Search for the cell housing the specified text and yield its (x, y) center coordinate. 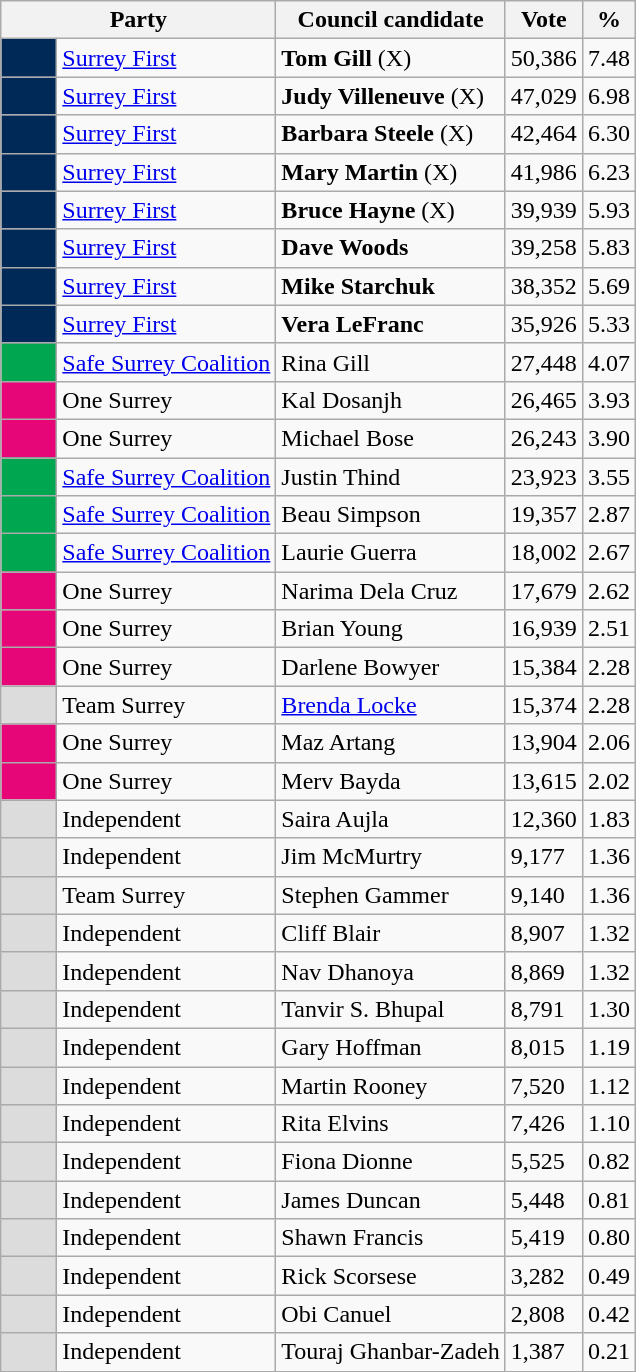
Party (138, 20)
0.42 (608, 1314)
0.81 (608, 1200)
8,791 (544, 1009)
39,939 (544, 210)
Kal Dosanjh (390, 400)
Tom Gill (X) (390, 58)
Beau Simpson (390, 515)
8,869 (544, 971)
Tanvir S. Bhupal (390, 1009)
2.51 (608, 629)
8,015 (544, 1047)
26,243 (544, 438)
1.12 (608, 1085)
1.30 (608, 1009)
Brian Young (390, 629)
5.93 (608, 210)
5,525 (544, 1162)
Brenda Locke (390, 705)
19,357 (544, 515)
41,986 (544, 172)
0.80 (608, 1238)
3.55 (608, 477)
Michael Bose (390, 438)
Cliff Blair (390, 933)
4.07 (608, 362)
Maz Artang (390, 743)
Darlene Bowyer (390, 667)
Rick Scorsese (390, 1276)
26,465 (544, 400)
James Duncan (390, 1200)
Rina Gill (390, 362)
18,002 (544, 553)
Narima Dela Cruz (390, 591)
16,939 (544, 629)
15,374 (544, 705)
8,907 (544, 933)
15,384 (544, 667)
3.90 (608, 438)
Vera LeFranc (390, 324)
9,140 (544, 895)
0.49 (608, 1276)
Dave Woods (390, 248)
Merv Bayda (390, 781)
9,177 (544, 857)
5.33 (608, 324)
Jim McMurtry (390, 857)
Martin Rooney (390, 1085)
1.83 (608, 819)
Barbara Steele (X) (390, 134)
6.98 (608, 96)
42,464 (544, 134)
50,386 (544, 58)
1,387 (544, 1352)
Council candidate (390, 20)
Shawn Francis (390, 1238)
Stephen Gammer (390, 895)
6.30 (608, 134)
3,282 (544, 1276)
Saira Aujla (390, 819)
7.48 (608, 58)
Laurie Guerra (390, 553)
3.93 (608, 400)
2.02 (608, 781)
Rita Elvins (390, 1124)
23,923 (544, 477)
2.06 (608, 743)
Gary Hoffman (390, 1047)
2.87 (608, 515)
5.83 (608, 248)
Obi Canuel (390, 1314)
Mike Starchuk (390, 286)
Touraj Ghanbar-Zadeh (390, 1352)
47,029 (544, 96)
Fiona Dionne (390, 1162)
2.67 (608, 553)
39,258 (544, 248)
13,615 (544, 781)
Vote (544, 20)
Bruce Hayne (X) (390, 210)
38,352 (544, 286)
35,926 (544, 324)
% (608, 20)
2.62 (608, 591)
13,904 (544, 743)
1.19 (608, 1047)
7,520 (544, 1085)
Nav Dhanoya (390, 971)
5,419 (544, 1238)
27,448 (544, 362)
0.21 (608, 1352)
7,426 (544, 1124)
0.82 (608, 1162)
Justin Thind (390, 477)
5,448 (544, 1200)
2,808 (544, 1314)
Judy Villeneuve (X) (390, 96)
1.10 (608, 1124)
12,360 (544, 819)
17,679 (544, 591)
Mary Martin (X) (390, 172)
5.69 (608, 286)
6.23 (608, 172)
